For the text-containing cell, return its midpoint in [X, Y] coordinate format. 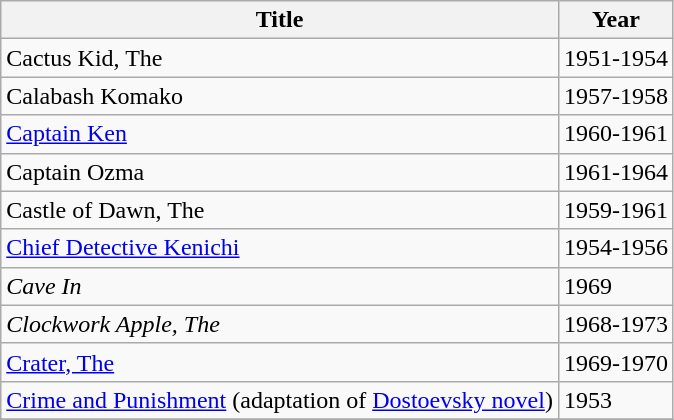
1954-1956 [616, 248]
Cactus Kid, The [280, 58]
Castle of Dawn, The [280, 210]
Title [280, 20]
1968-1973 [616, 324]
1960-1961 [616, 134]
1957-1958 [616, 96]
Calabash Komako [280, 96]
1951-1954 [616, 58]
1961-1964 [616, 172]
Captain Ken [280, 134]
1953 [616, 400]
Crater, The [280, 362]
1959-1961 [616, 210]
1969 [616, 286]
Chief Detective Kenichi [280, 248]
Clockwork Apple, The [280, 324]
Captain Ozma [280, 172]
Cave In [280, 286]
Year [616, 20]
Crime and Punishment (adaptation of Dostoevsky novel) [280, 400]
1969-1970 [616, 362]
